Output the [x, y] coordinate of the center of the cell containing the given text.  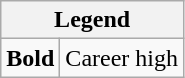
Career high [122, 58]
Bold [30, 58]
Legend [92, 20]
